Return the (X, Y) coordinate for the center point of the cell that contains the specified text.  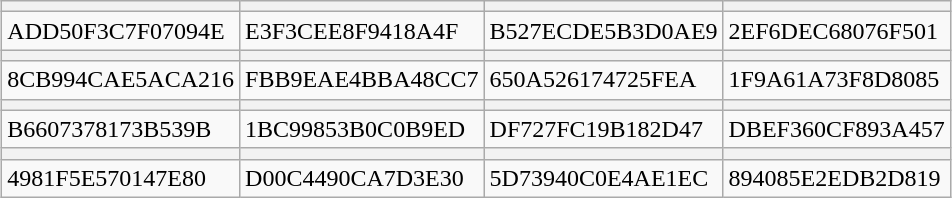
FBB9EAE4BBA48CC7 (362, 80)
B6607378173B539B (121, 129)
1F9A61A73F8D8085 (836, 80)
650A526174725FEA (604, 80)
E3F3CEE8F9418A4F (362, 31)
2EF6DEC68076F501 (836, 31)
ADD50F3C7F07094E (121, 31)
4981F5E570147E80 (121, 178)
894085E2EDB2D819 (836, 178)
8CB994CAE5ACA216 (121, 80)
1BC99853B0C0B9ED (362, 129)
B527ECDE5B3D0AE9 (604, 31)
DF727FC19B182D47 (604, 129)
D00C4490CA7D3E30 (362, 178)
DBEF360CF893A457 (836, 129)
5D73940C0E4AE1EC (604, 178)
